Detect which cell encompasses the target text, then output its (X, Y) center coordinate. 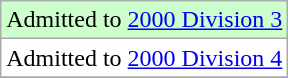
Admitted to 2000 Division 3 (144, 20)
Admitted to 2000 Division 4 (144, 58)
